Find where the given text appears and provide that cell's center as (X, Y) coordinate. 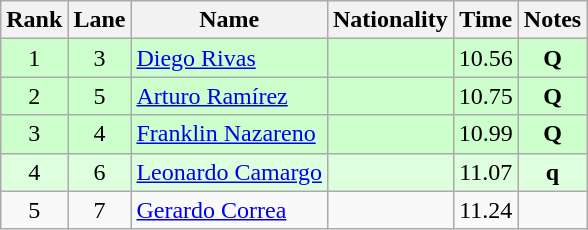
6 (100, 172)
Arturo Ramírez (230, 96)
q (552, 172)
11.07 (486, 172)
Gerardo Correa (230, 210)
Franklin Nazareno (230, 134)
Rank (34, 20)
Nationality (390, 20)
10.56 (486, 58)
Diego Rivas (230, 58)
10.75 (486, 96)
2 (34, 96)
Notes (552, 20)
7 (100, 210)
Name (230, 20)
Time (486, 20)
Lane (100, 20)
Leonardo Camargo (230, 172)
10.99 (486, 134)
11.24 (486, 210)
1 (34, 58)
